Scan for the cell matching the given text and deliver its [X, Y] coordinate at center. 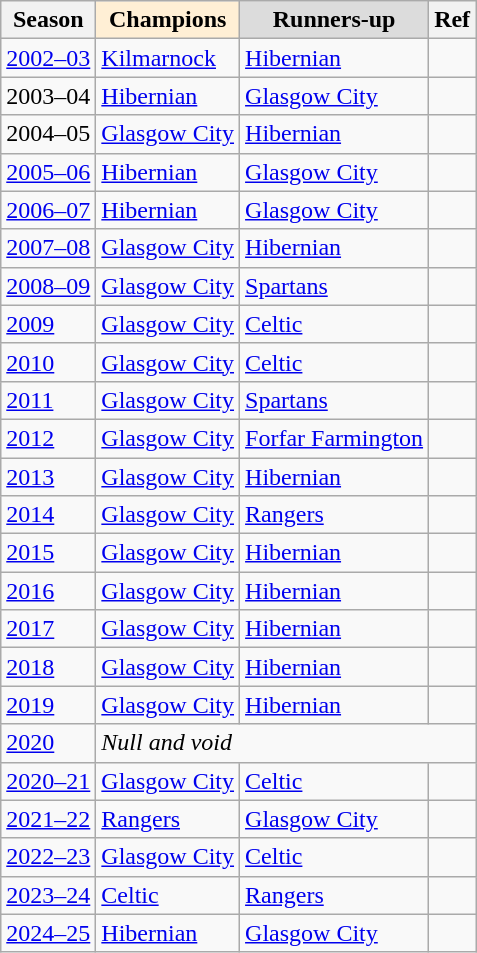
2002–03 [48, 58]
2020–21 [48, 781]
Season [48, 20]
2007–08 [48, 248]
2004–05 [48, 134]
2014 [48, 515]
2005–06 [48, 172]
2009 [48, 324]
2019 [48, 705]
2012 [48, 438]
2020 [48, 743]
2011 [48, 400]
Forfar Farmington [334, 438]
2015 [48, 553]
2024–25 [48, 933]
2003–04 [48, 96]
Runners-up [334, 20]
Ref [452, 20]
2018 [48, 667]
2016 [48, 591]
2023–24 [48, 895]
2013 [48, 477]
2017 [48, 629]
Kilmarnock [168, 58]
2008–09 [48, 286]
2022–23 [48, 857]
2021–22 [48, 819]
Null and void [286, 743]
2010 [48, 362]
Champions [168, 20]
2006–07 [48, 210]
